Return (X, Y) of the center of cell containing provided text 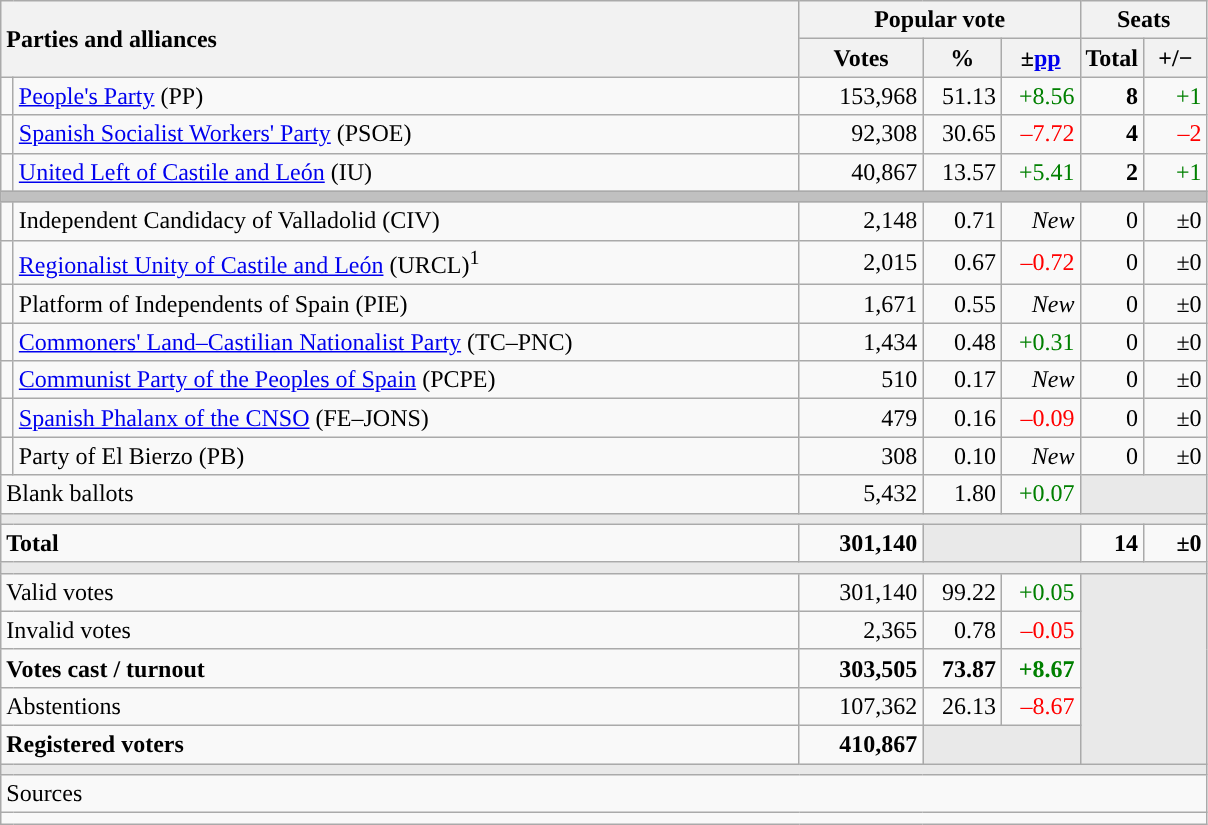
13.57 (962, 172)
4 (1112, 134)
153,968 (861, 96)
Popular vote (940, 20)
0.71 (962, 221)
410,867 (861, 745)
0.16 (962, 418)
Regionalist Unity of Castile and León (URCL)1 (406, 262)
92,308 (861, 134)
14 (1112, 543)
0.78 (962, 630)
+0.07 (1040, 494)
–7.72 (1040, 134)
8 (1112, 96)
1,434 (861, 342)
+0.05 (1040, 592)
2,365 (861, 630)
303,505 (861, 668)
+/− (1176, 58)
0.17 (962, 380)
Abstentions (400, 706)
–0.09 (1040, 418)
Communist Party of the Peoples of Spain (PCPE) (406, 380)
26.13 (962, 706)
Invalid votes (400, 630)
% (962, 58)
Seats (1144, 20)
Valid votes (400, 592)
40,867 (861, 172)
5,432 (861, 494)
2,015 (861, 262)
People's Party (PP) (406, 96)
0.10 (962, 456)
Platform of Independents of Spain (PIE) (406, 304)
Commoners' Land–Castilian Nationalist Party (TC–PNC) (406, 342)
United Left of Castile and León (IU) (406, 172)
+5.41 (1040, 172)
1.80 (962, 494)
2,148 (861, 221)
Sources (604, 794)
Votes cast / turnout (400, 668)
99.22 (962, 592)
308 (861, 456)
0.67 (962, 262)
–8.67 (1040, 706)
–0.05 (1040, 630)
1,671 (861, 304)
51.13 (962, 96)
479 (861, 418)
Spanish Phalanx of the CNSO (FE–JONS) (406, 418)
+8.67 (1040, 668)
Blank ballots (400, 494)
107,362 (861, 706)
510 (861, 380)
0.55 (962, 304)
Spanish Socialist Workers' Party (PSOE) (406, 134)
Parties and alliances (400, 39)
–2 (1176, 134)
Party of El Bierzo (PB) (406, 456)
+0.31 (1040, 342)
–0.72 (1040, 262)
Votes (861, 58)
73.87 (962, 668)
Registered voters (400, 745)
30.65 (962, 134)
2 (1112, 172)
+8.56 (1040, 96)
0.48 (962, 342)
±pp (1040, 58)
Independent Candidacy of Valladolid (CIV) (406, 221)
